Return [x, y] of the center of cell containing provided text 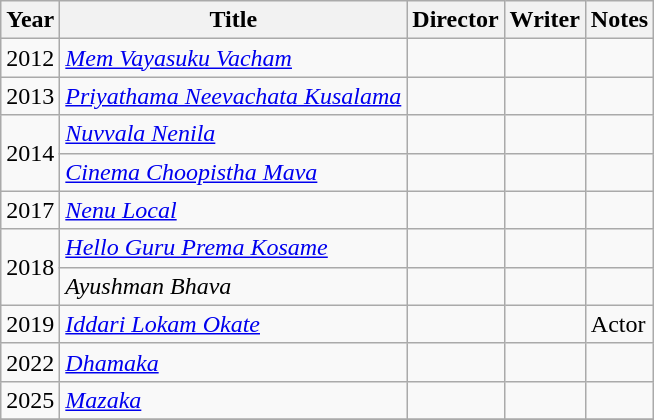
Title [234, 20]
Iddari Lokam Okate [234, 324]
Ayushman Bhava [234, 286]
Notes [619, 20]
2014 [30, 153]
Nuvvala Nenila [234, 134]
2025 [30, 400]
2017 [30, 210]
Nenu Local [234, 210]
Dhamaka [234, 362]
Writer [544, 20]
Mem Vayasuku Vacham [234, 58]
Director [456, 20]
Mazaka [234, 400]
2018 [30, 267]
2013 [30, 96]
2019 [30, 324]
Priyathama Neevachata Kusalama [234, 96]
Hello Guru Prema Kosame [234, 248]
2022 [30, 362]
2012 [30, 58]
Cinema Choopistha Mava [234, 172]
Year [30, 20]
Actor [619, 324]
